Capture the cell that displays the provided text and extract its [x, y] central coordinate. 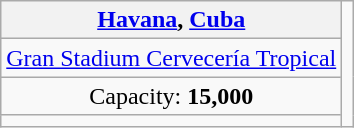
Gran Stadium Cervecería Tropical [172, 58]
Capacity: 15,000 [172, 96]
Havana, Cuba [172, 20]
